Scan for the cell matching the given text and deliver its [X, Y] coordinate at center. 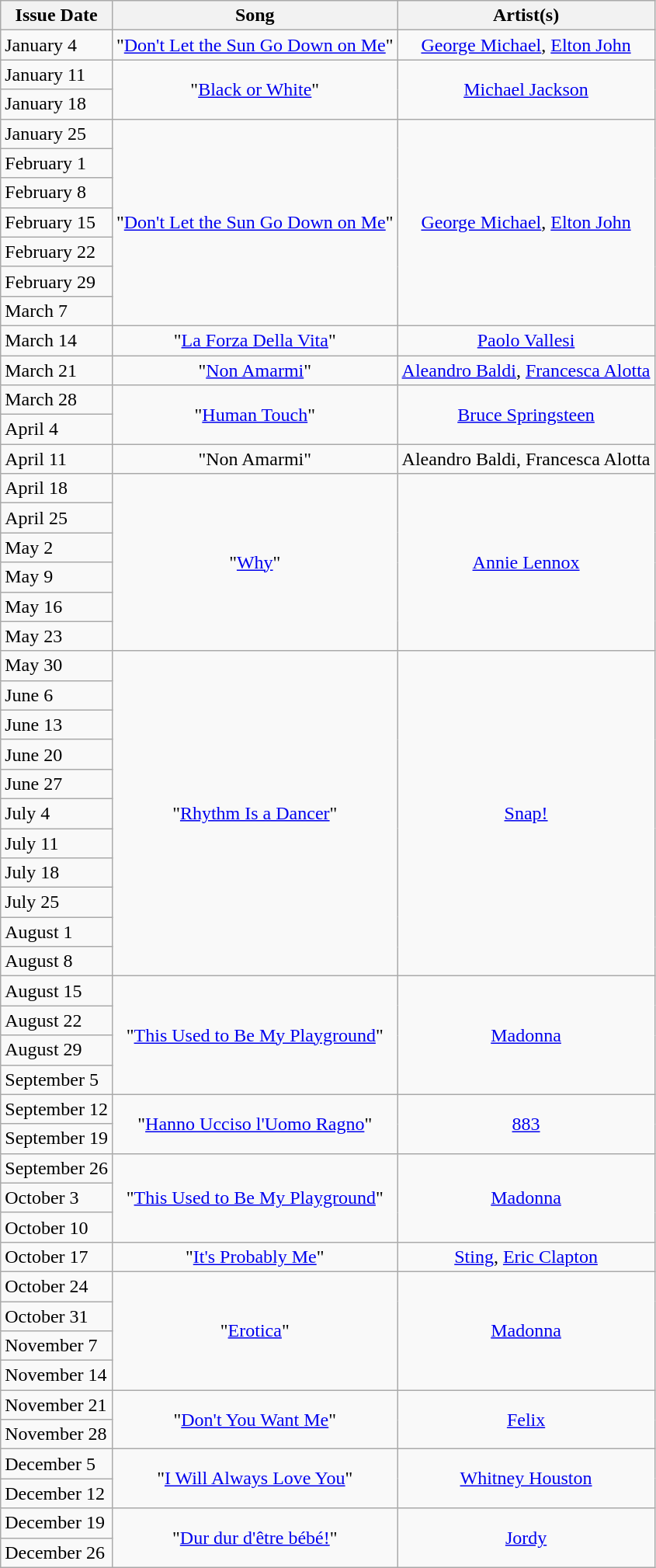
"I Will Always Love You" [255, 1479]
August 15 [57, 991]
June 13 [57, 725]
August 22 [57, 1020]
April 11 [57, 459]
January 11 [57, 75]
Whitney Houston [526, 1479]
883 [526, 1124]
September 19 [57, 1139]
"Hanno Ucciso l'Uomo Ragno" [255, 1124]
September 5 [57, 1080]
"Don't You Want Me" [255, 1420]
"Erotica" [255, 1330]
February 15 [57, 222]
February 1 [57, 163]
Bruce Springsteen [526, 415]
May 2 [57, 548]
July 4 [57, 813]
September 12 [57, 1109]
May 30 [57, 666]
November 7 [57, 1346]
October 31 [57, 1316]
November 28 [57, 1434]
November 21 [57, 1405]
Jordy [526, 1538]
"Dur dur d'être bébé!" [255, 1538]
Michael Jackson [526, 89]
August 8 [57, 961]
October 24 [57, 1286]
March 7 [57, 311]
Felix [526, 1420]
"La Forza Della Vita" [255, 340]
February 29 [57, 281]
"Human Touch" [255, 415]
October 10 [57, 1227]
June 6 [57, 695]
Issue Date [57, 16]
Sting, Eric Clapton [526, 1257]
Song [255, 16]
May 16 [57, 607]
December 12 [57, 1493]
Annie Lennox [526, 562]
November 14 [57, 1375]
July 25 [57, 902]
"It's Probably Me" [255, 1257]
February 8 [57, 193]
December 26 [57, 1552]
"Black or White" [255, 89]
December 19 [57, 1523]
February 22 [57, 252]
June 27 [57, 784]
March 14 [57, 340]
January 4 [57, 45]
May 9 [57, 577]
July 11 [57, 843]
March 28 [57, 400]
Artist(s) [526, 16]
March 21 [57, 370]
"Rhythm Is a Dancer" [255, 814]
Paolo Vallesi [526, 340]
August 29 [57, 1050]
July 18 [57, 873]
September 26 [57, 1168]
May 23 [57, 636]
June 20 [57, 754]
April 25 [57, 518]
October 3 [57, 1198]
Snap! [526, 814]
October 17 [57, 1257]
April 4 [57, 429]
April 18 [57, 488]
January 25 [57, 134]
August 1 [57, 932]
"Why" [255, 562]
December 5 [57, 1464]
January 18 [57, 104]
